Detect which cell encompasses the target text, then output its (x, y) center coordinate. 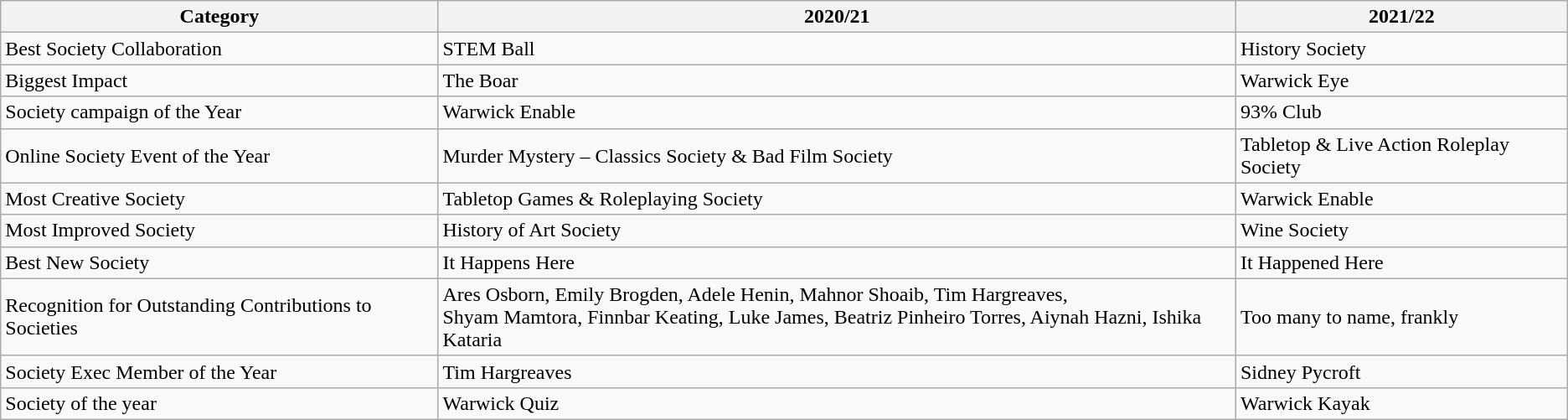
History Society (1401, 49)
Wine Society (1401, 231)
Tabletop Games & Roleplaying Society (837, 199)
Best Society Collaboration (219, 49)
Warwick Quiz (837, 403)
Most Improved Society (219, 231)
Biggest Impact (219, 80)
STEM Ball (837, 49)
Society campaign of the Year (219, 112)
History of Art Society (837, 231)
Category (219, 17)
Best New Society (219, 262)
Most Creative Society (219, 199)
The Boar (837, 80)
Tim Hargreaves (837, 371)
Society of the year (219, 403)
Recognition for Outstanding Contributions to Societies (219, 317)
Warwick Kayak (1401, 403)
2020/21 (837, 17)
Online Society Event of the Year (219, 156)
Sidney Pycroft (1401, 371)
2021/22 (1401, 17)
93% Club (1401, 112)
Too many to name, frankly (1401, 317)
It Happened Here (1401, 262)
Murder Mystery – Classics Society & Bad Film Society (837, 156)
Warwick Eye (1401, 80)
Society Exec Member of the Year (219, 371)
Tabletop & Live Action Roleplay Society (1401, 156)
It Happens Here (837, 262)
